From the cell containing the given text, extract its center point as (x, y) coordinate. 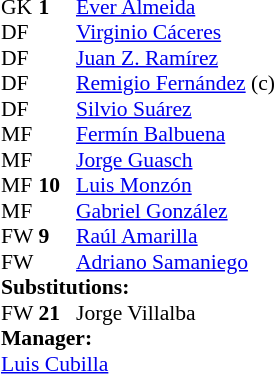
9 (57, 237)
21 (57, 313)
10 (57, 185)
